Return [X, Y] of the center of cell containing provided text 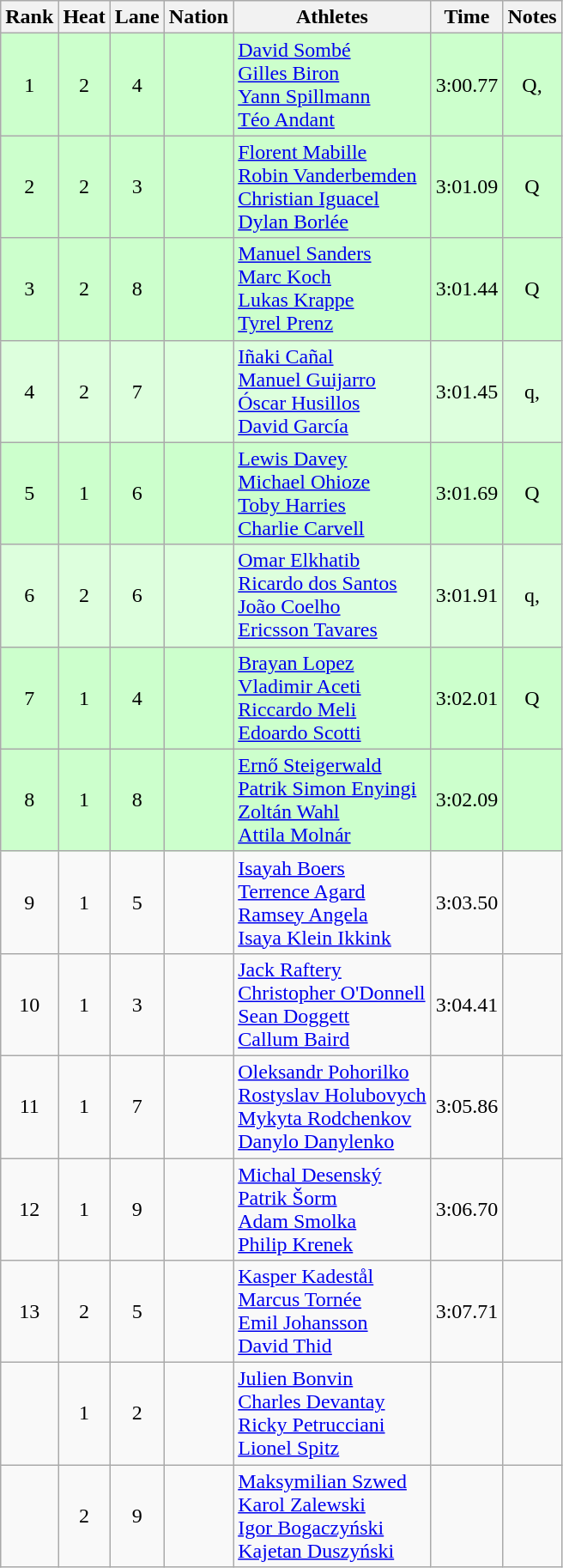
Michal DesenskýPatrik ŠormAdam SmolkaPhilip Krenek [332, 1209]
Brayan LopezVladimir AcetiRiccardo MeliEdoardo Scotti [332, 697]
Lane [137, 17]
Florent MabilleRobin VanderbemdenChristian IguacelDylan Borlée [332, 187]
Rank [29, 17]
Notes [532, 17]
Julien BonvinCharles DevantayRicky PetruccianiLionel Spitz [332, 1413]
3:00.77 [467, 84]
Isayah BoersTerrence AgardRamsey AngelaIsaya Klein Ikkink [332, 902]
Jack RafteryChristopher O'DonnellSean DoggettCallum Baird [332, 1005]
Lewis DaveyMichael OhiozeToby HarriesCharlie Carvell [332, 493]
3:01.45 [467, 392]
3:02.09 [467, 800]
Manuel SandersMarc KochLukas KrappeTyrel Prenz [332, 289]
Maksymilian SzwedKarol ZalewskiIgor BogaczyńskiKajetan Duszyński [332, 1516]
Kasper KadestålMarcus TornéeEmil JohanssonDavid Thid [332, 1312]
10 [29, 1005]
Q, [532, 84]
12 [29, 1209]
Iñaki CañalManuel GuijarroÓscar HusillosDavid García [332, 392]
3:07.71 [467, 1312]
3:04.41 [467, 1005]
3:01.44 [467, 289]
Heat [84, 17]
Omar ElkhatibRicardo dos SantosJoão CoelhoEricsson Tavares [332, 596]
Oleksandr PohorilkoRostyslav HolubovychMykyta RodchenkovDanylo Danylenko [332, 1106]
13 [29, 1312]
3:01.09 [467, 187]
3:05.86 [467, 1106]
11 [29, 1106]
Athletes [332, 17]
3:03.50 [467, 902]
Time [467, 17]
Ernő SteigerwaldPatrik Simon EnyingiZoltán WahlAttila Molnár [332, 800]
David SombéGilles BironYann SpillmannTéo Andant [332, 84]
3:06.70 [467, 1209]
3:01.91 [467, 596]
3:02.01 [467, 697]
Nation [198, 17]
3:01.69 [467, 493]
